Provide the [x, y] coordinate of the cell's center where the given text is located.  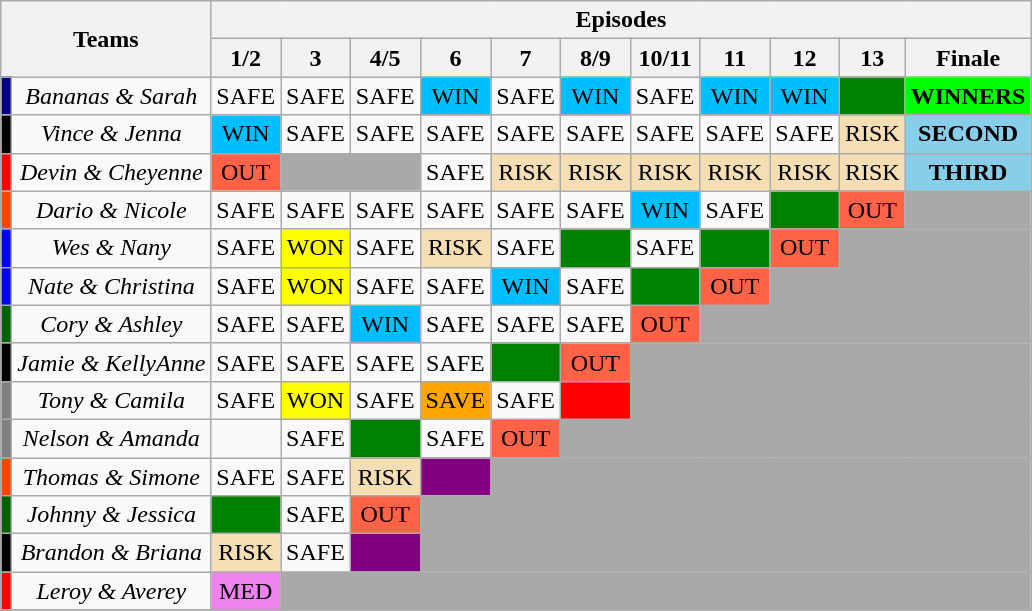
13 [872, 58]
Leroy & Averey [112, 591]
11 [735, 58]
Teams [106, 39]
3 [316, 58]
1/2 [246, 58]
Bananas & Sarah [112, 96]
8/9 [595, 58]
Wes & Nany [112, 248]
Vince & Jenna [112, 134]
10/11 [665, 58]
THIRD [968, 172]
WINNERS [968, 96]
Tony & Camila [112, 400]
Episodes [621, 20]
12 [805, 58]
6 [456, 58]
4/5 [385, 58]
Finale [968, 58]
Brandon & Briana [112, 553]
MED [246, 591]
7 [526, 58]
Nate & Christina [112, 286]
Johnny & Jessica [112, 515]
Jamie & KellyAnne [112, 362]
Thomas & Simone [112, 477]
Nelson & Amanda [112, 438]
Dario & Nicole [112, 210]
Cory & Ashley [112, 324]
SAVE [456, 400]
SECOND [968, 134]
Devin & Cheyenne [112, 172]
